Pinpoint the cell where the given text exists, returning its (x, y) midpoint coordinate. 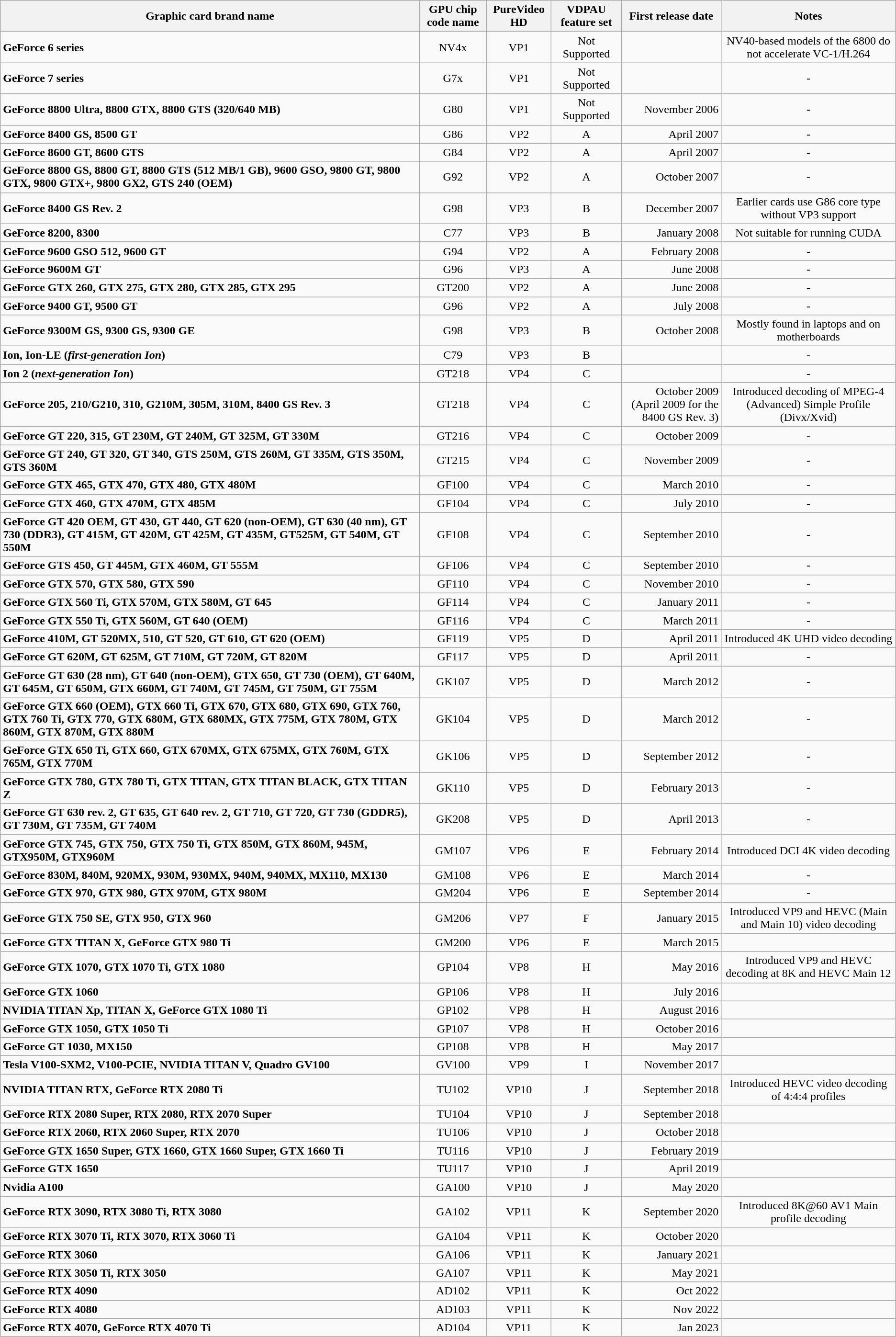
GF108 (453, 534)
April 2013 (671, 819)
GP106 (453, 992)
GM108 (453, 875)
Tesla V100-SXM2, V100-PCIE, NVIDIA TITAN V, Quadro GV100 (210, 1065)
I (587, 1065)
February 2019 (671, 1151)
GeForce GTX 1070, GTX 1070 Ti, GTX 1080 (210, 967)
Introduced DCI 4K video decoding (809, 850)
GeForce 6 series (210, 47)
GF119 (453, 638)
GeForce 9400 GT, 9500 GT (210, 306)
GeForce RTX 4080 (210, 1309)
GA106 (453, 1255)
GeForce RTX 4070, GeForce RTX 4070 Ti (210, 1327)
October 2008 (671, 330)
September 2012 (671, 757)
Not suitable for running CUDA (809, 233)
GeForce GTX 570, GTX 580, GTX 590 (210, 584)
GeForce RTX 3050 Ti, RTX 3050 (210, 1273)
GeForce 8200, 8300 (210, 233)
VP7 (519, 918)
TU106 (453, 1133)
January 2008 (671, 233)
NV4x (453, 47)
Nov 2022 (671, 1309)
GP104 (453, 967)
Nvidia A100 (210, 1187)
GP102 (453, 1010)
GeForce GTX 1050, GTX 1050 Ti (210, 1028)
Graphic card brand name (210, 16)
GeForce GTX 1650 (210, 1169)
Notes (809, 16)
F (587, 918)
GK107 (453, 681)
GV100 (453, 1065)
GeForce GTX 970, GTX 980, GTX 970M, GTX 980M (210, 893)
Introduced decoding of MPEG-4 (Advanced) Simple Profile (Divx/Xvid) (809, 405)
C79 (453, 355)
July 2016 (671, 992)
April 2019 (671, 1169)
GeForce 410M, GT 520MX, 510, GT 520, GT 610, GT 620 (OEM) (210, 638)
TU102 (453, 1089)
Ion, Ion-LE (first-generation Ion) (210, 355)
GP107 (453, 1028)
GeForce GTX 1060 (210, 992)
GF116 (453, 620)
Introduced VP9 and HEVC (Main and Main 10) video decoding (809, 918)
November 2009 (671, 461)
GA104 (453, 1236)
GF106 (453, 566)
GeForce GTX 460, GTX 470M, GTX 485M (210, 503)
Introduced 4K UHD video decoding (809, 638)
GeForce 8800 Ultra, 8800 GTX, 8800 GTS (320/640 MB) (210, 109)
GeForce RTX 3070 Ti, RTX 3070, RTX 3060 Ti (210, 1236)
GeForce GTX 260, GTX 275, GTX 280, GTX 285, GTX 295 (210, 287)
GeForce GT 220, 315, GT 230M, GT 240M, GT 325M, GT 330M (210, 436)
November 2017 (671, 1065)
GeForce GTX 650 Ti, GTX 660, GTX 670MX, GTX 675MX, GTX 760M, GTX 765M, GTX 770M (210, 757)
G7x (453, 79)
October 2016 (671, 1028)
GeForce 8800 GS, 8800 GT, 8800 GTS (512 MB/1 GB), 9600 GSO, 9800 GT, 9800 GTX, 9800 GTX+, 9800 GX2, GTS 240 (OEM) (210, 177)
GA100 (453, 1187)
July 2010 (671, 503)
May 2016 (671, 967)
GeForce RTX 3060 (210, 1255)
G94 (453, 251)
GA102 (453, 1212)
GeForce GTX 1650 Super, GTX 1660, GTX 1660 Super, GTX 1660 Ti (210, 1151)
GM107 (453, 850)
GeForce GT 620M, GT 625M, GT 710M, GT 720M, GT 820M (210, 657)
GeForce GT 420 OEM, GT 430, GT 440, GT 620 (non-OEM), GT 630 (40 nm), GT 730 (DDR3), GT 415M, GT 420M, GT 425M, GT 435M, GT525M, GT 540M, GT 550M (210, 534)
February 2014 (671, 850)
August 2016 (671, 1010)
March 2010 (671, 485)
GeForce 9300M GS, 9300 GS, 9300 GE (210, 330)
AD104 (453, 1327)
TU104 (453, 1114)
GeForce GT 240, GT 320, GT 340, GTS 250M, GTS 260M, GT 335M, GTS 350M, GTS 360M (210, 461)
AD102 (453, 1291)
GeForce GTX TITAN X, GeForce GTX 980 Ti (210, 942)
GeForce GTX 465, GTX 470, GTX 480, GTX 480M (210, 485)
March 2011 (671, 620)
AD103 (453, 1309)
G86 (453, 134)
C77 (453, 233)
Ion 2 (next-generation Ion) (210, 374)
GeForce GTX 745, GTX 750, GTX 750 Ti, GTX 850M, GTX 860M, 945M, GTX950M, GTX960M (210, 850)
May 2021 (671, 1273)
GeForce RTX 2080 Super, RTX 2080, RTX 2070 Super (210, 1114)
GeForce 205, 210/G210, 310, G210M, 305M, 310M, 8400 GS Rev. 3 (210, 405)
GA107 (453, 1273)
NVIDIA TITAN Xp, TITAN X, GeForce GTX 1080 Ti (210, 1010)
PureVideo HD (519, 16)
G92 (453, 177)
GM206 (453, 918)
GM200 (453, 942)
GeForce 8400 GS Rev. 2 (210, 208)
May 2020 (671, 1187)
March 2014 (671, 875)
GP108 (453, 1046)
GeForce GTX 780, GTX 780 Ti, GTX TITAN, GTX TITAN BLACK, GTX TITAN Z (210, 788)
GeForce GTX 550 Ti, GTX 560M, GT 640 (OEM) (210, 620)
First release date (671, 16)
March 2015 (671, 942)
February 2013 (671, 788)
GK104 (453, 719)
GT200 (453, 287)
May 2017 (671, 1046)
GeForce GT 630 rev. 2, GT 635, GT 640 rev. 2, GT 710, GT 720, GT 730 (GDDR5), GT 730M, GT 735M, GT 740M (210, 819)
GeForce GTX 750 SE, GTX 950, GTX 960 (210, 918)
October 2009 (671, 436)
GT215 (453, 461)
January 2021 (671, 1255)
Introduced VP9 and HEVC decoding at 8K and HEVC Main 12 (809, 967)
TU117 (453, 1169)
GF110 (453, 584)
NV40-based models of the 6800 do not accelerate VC-1/H.264 (809, 47)
TU116 (453, 1151)
NVIDIA TITAN RTX, GeForce RTX 2080 Ti (210, 1089)
Earlier cards use G86 core type without VP3 support (809, 208)
GeForce 8600 GT, 8600 GTS (210, 152)
September 2020 (671, 1212)
GeForce GTX 560 Ti, GTX 570M, GTX 580M, GT 645 (210, 602)
October 2007 (671, 177)
October 2009(April 2009 for the 8400 GS Rev. 3) (671, 405)
Oct 2022 (671, 1291)
G80 (453, 109)
October 2018 (671, 1133)
Jan 2023 (671, 1327)
November 2010 (671, 584)
GeForce 8400 GS, 8500 GT (210, 134)
GF117 (453, 657)
October 2020 (671, 1236)
VP9 (519, 1065)
GK106 (453, 757)
Introduced 8K@60 AV1 Main profile decoding (809, 1212)
December 2007 (671, 208)
Introduced HEVC video decoding of 4:4:4 profiles (809, 1089)
GeForce 7 series (210, 79)
Mostly found in laptops and on motherboards (809, 330)
July 2008 (671, 306)
September 2014 (671, 893)
November 2006 (671, 109)
GeForce 9600M GT (210, 269)
GeForce GTS 450, GT 445M, GTX 460M, GT 555M (210, 566)
January 2011 (671, 602)
GM204 (453, 893)
GT216 (453, 436)
GF100 (453, 485)
GeForce 830M, 840M, 920MX, 930M, 930MX, 940M, 940MX, MX110, MX130 (210, 875)
GeForce GT 630 (28 nm), GT 640 (non-OEM), GTX 650, GT 730 (OEM), GT 640M, GT 645M, GT 650M, GTX 660M, GT 740M, GT 745M, GT 750M, GT 755M (210, 681)
GK110 (453, 788)
February 2008 (671, 251)
GeForce 9600 GSO 512, 9600 GT (210, 251)
G84 (453, 152)
GeForce RTX 4090 (210, 1291)
January 2015 (671, 918)
GK208 (453, 819)
GF114 (453, 602)
VDPAU feature set (587, 16)
GF104 (453, 503)
GeForce RTX 2060, RTX 2060 Super, RTX 2070 (210, 1133)
GeForce GT 1030, MX150 (210, 1046)
GPU chip code name (453, 16)
GeForce RTX 3090, RTX 3080 Ti, RTX 3080 (210, 1212)
